Provide the [X, Y] coordinate of the cell's center where the given text is located.  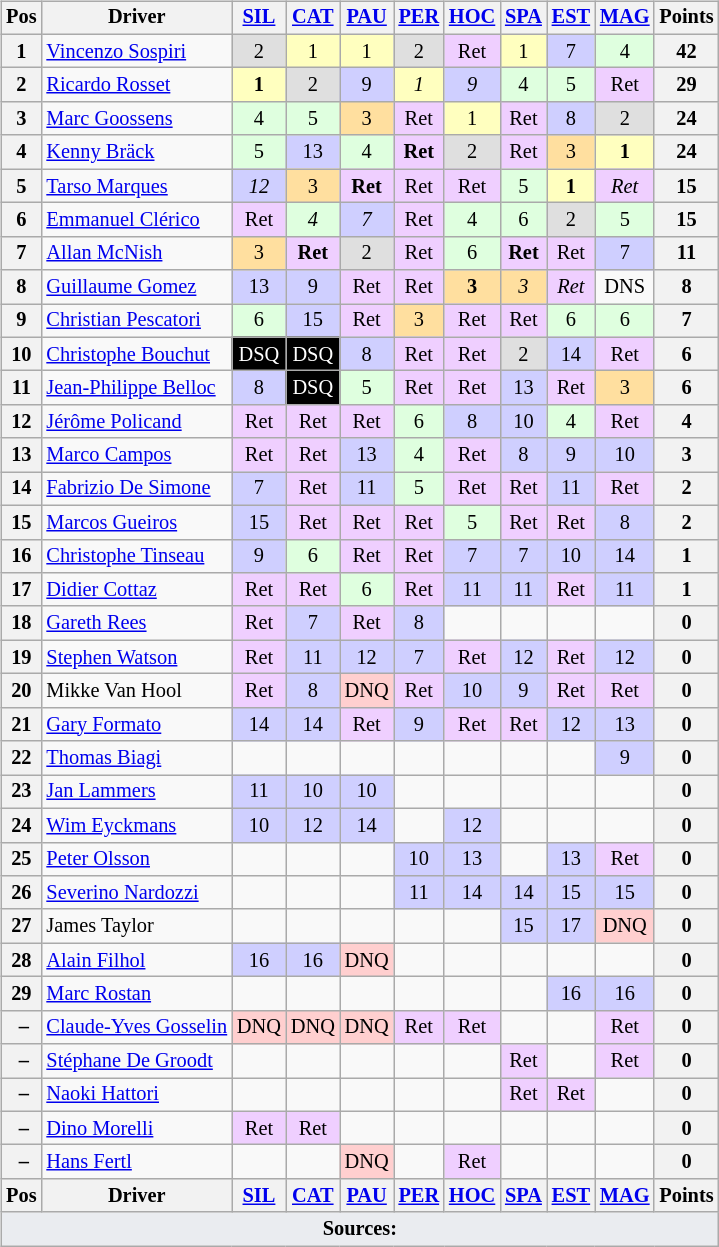
25 [21, 859]
Vincenzo Sospiri [136, 51]
Dino Morelli [136, 1128]
Marc Rostan [136, 994]
James Taylor [136, 926]
Severino Nardozzi [136, 893]
Alain Filhol [136, 960]
28 [21, 960]
Thomas Biagi [136, 758]
Sources: [360, 1229]
Emmanuel Clérico [136, 220]
20 [21, 691]
Mikke Van Hool [136, 691]
Jan Lammers [136, 792]
21 [21, 724]
Christian Pescatori [136, 321]
Fabrizio De Simone [136, 489]
27 [21, 926]
Christophe Tinseau [136, 556]
Claude-Yves Gosselin [136, 1027]
Ricardo Rosset [136, 85]
23 [21, 792]
Jérôme Policand [136, 422]
Marc Goossens [136, 119]
Marco Campos [136, 455]
26 [21, 893]
Guillaume Gomez [136, 287]
Marcos Gueiros [136, 522]
Tarso Marques [136, 186]
18 [21, 623]
Gary Formato [136, 724]
Stéphane De Groodt [136, 1061]
Kenny Bräck [136, 152]
Allan McNish [136, 253]
Peter Olsson [136, 859]
22 [21, 758]
Christophe Bouchut [136, 354]
Wim Eyckmans [136, 825]
19 [21, 657]
Naoki Hattori [136, 1095]
Hans Fertl [136, 1162]
Jean-Philippe Belloc [136, 388]
Gareth Rees [136, 623]
DNS [625, 287]
Didier Cottaz [136, 590]
42 [686, 51]
Stephen Watson [136, 657]
